Return the [x, y] coordinate for the center point of the cell that contains the specified text.  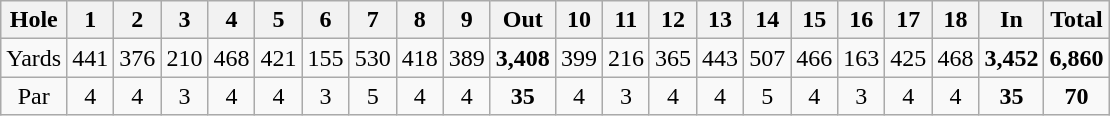
Yards [34, 58]
2 [138, 20]
6 [326, 20]
17 [908, 20]
13 [720, 20]
3,408 [522, 58]
530 [372, 58]
365 [672, 58]
Total [1076, 20]
466 [814, 58]
216 [626, 58]
155 [326, 58]
3,452 [1012, 58]
441 [90, 58]
14 [768, 20]
425 [908, 58]
18 [956, 20]
6,860 [1076, 58]
15 [814, 20]
9 [466, 20]
In [1012, 20]
389 [466, 58]
Out [522, 20]
11 [626, 20]
443 [720, 58]
163 [862, 58]
70 [1076, 96]
418 [420, 58]
421 [278, 58]
399 [578, 58]
8 [420, 20]
1 [90, 20]
16 [862, 20]
376 [138, 58]
507 [768, 58]
Par [34, 96]
210 [184, 58]
12 [672, 20]
7 [372, 20]
Hole [34, 20]
10 [578, 20]
